Identify which cell holds the provided text, then report its (X, Y) central coordinate. 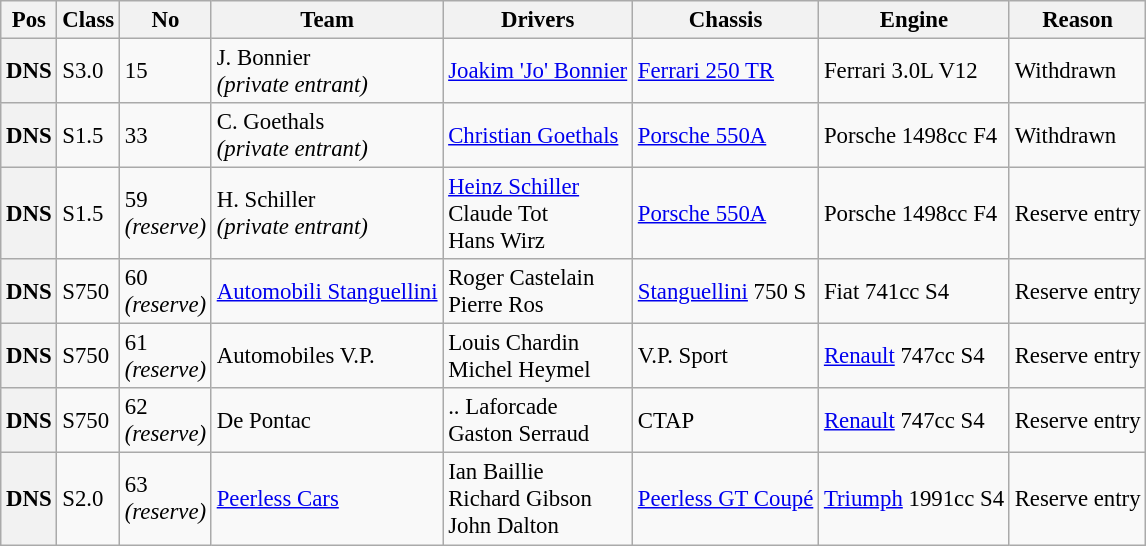
Ferrari 3.0L V12 (914, 72)
Team (326, 20)
S3.0 (88, 72)
Triumph 1991cc S4 (914, 499)
33 (165, 136)
Reason (1077, 20)
Drivers (538, 20)
Peerless GT Coupé (726, 499)
Heinz Schiller Claude Tot Hans Wirz (538, 214)
De Pontac (326, 420)
C. Goethals(private entrant) (326, 136)
63(reserve) (165, 499)
Louis Chardin Michel Heymel (538, 356)
Ferrari 250 TR (726, 72)
Automobili Stanguellini (326, 292)
CTAP (726, 420)
Joakim 'Jo' Bonnier (538, 72)
Chassis (726, 20)
15 (165, 72)
V.P. Sport (726, 356)
59(reserve) (165, 214)
Pos (29, 20)
Class (88, 20)
Roger Castelain Pierre Ros (538, 292)
61(reserve) (165, 356)
.. Laforcade Gaston Serraud (538, 420)
Ian Baillie Richard Gibson John Dalton (538, 499)
No (165, 20)
Engine (914, 20)
J. Bonnier(private entrant) (326, 72)
Fiat 741cc S4 (914, 292)
Stanguellini 750 S (726, 292)
S2.0 (88, 499)
Peerless Cars (326, 499)
H. Schiller(private entrant) (326, 214)
60(reserve) (165, 292)
Christian Goethals (538, 136)
62(reserve) (165, 420)
Automobiles V.P. (326, 356)
